Find where the given text appears and provide that cell's center as (x, y) coordinate. 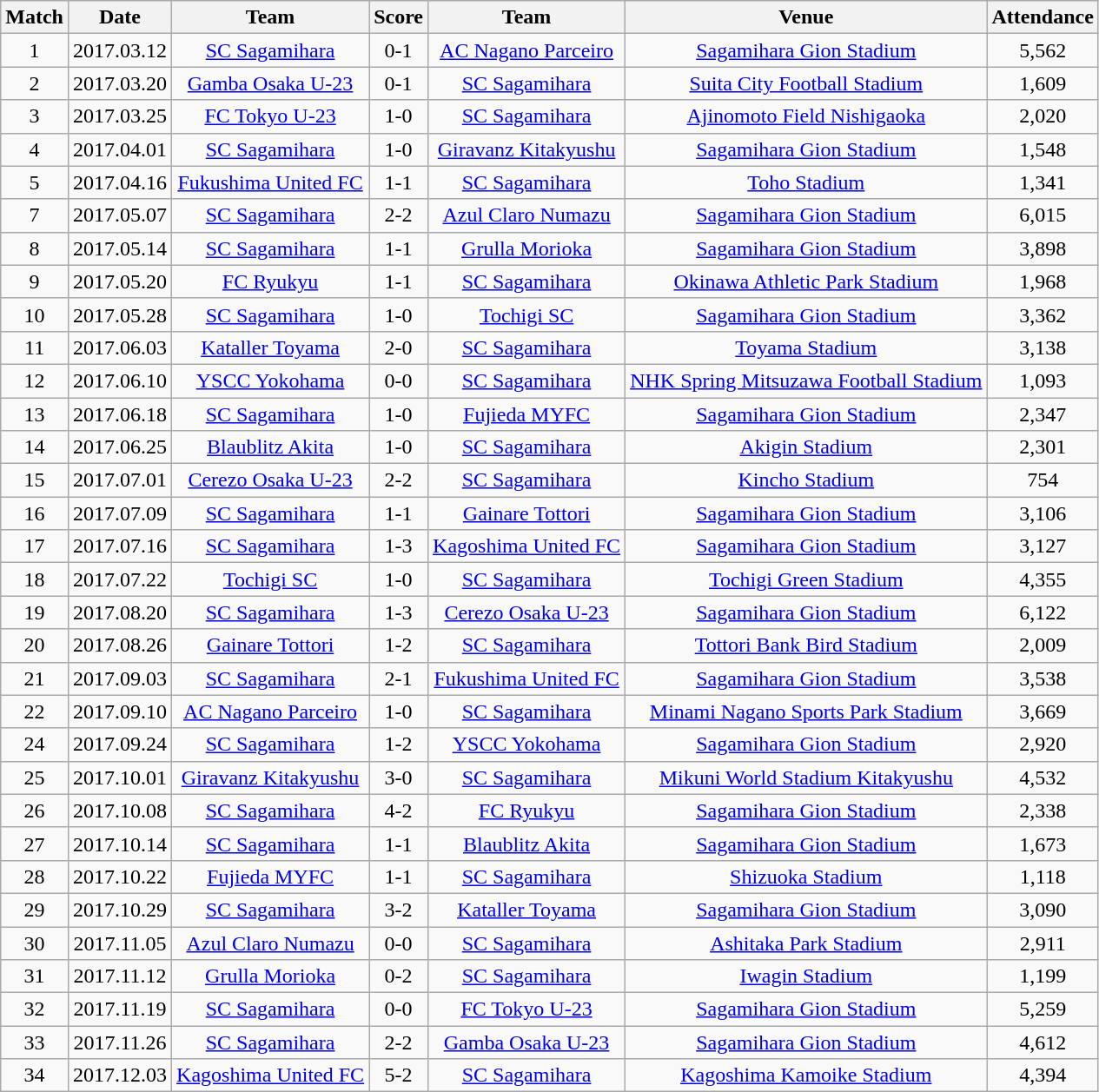
1,609 (1043, 83)
1,548 (1043, 149)
2017.09.03 (120, 678)
11 (35, 347)
8 (35, 248)
21 (35, 678)
2017.05.14 (120, 248)
18 (35, 579)
2017.12.03 (120, 1075)
24 (35, 745)
2017.06.18 (120, 414)
Tottori Bank Bird Stadium (806, 645)
28 (35, 877)
2017.03.25 (120, 116)
2017.08.26 (120, 645)
2-0 (399, 347)
4,394 (1043, 1075)
1,968 (1043, 281)
3,669 (1043, 711)
1 (35, 50)
30 (35, 943)
Tochigi Green Stadium (806, 579)
2,920 (1043, 745)
3,898 (1043, 248)
2017.07.22 (120, 579)
2,911 (1043, 943)
2017.04.16 (120, 182)
Mikuni World Stadium Kitakyushu (806, 778)
2,020 (1043, 116)
Venue (806, 17)
Kagoshima Kamoike Stadium (806, 1075)
10 (35, 314)
0-2 (399, 976)
5,259 (1043, 1009)
Okinawa Athletic Park Stadium (806, 281)
Ashitaka Park Stadium (806, 943)
3,127 (1043, 546)
1,118 (1043, 877)
32 (35, 1009)
16 (35, 513)
4,355 (1043, 579)
Kincho Stadium (806, 480)
2017.11.12 (120, 976)
Match (35, 17)
3,106 (1043, 513)
2017.03.12 (120, 50)
2017.05.20 (120, 281)
Shizuoka Stadium (806, 877)
2017.10.14 (120, 844)
2017.07.09 (120, 513)
2017.09.10 (120, 711)
31 (35, 976)
2017.05.07 (120, 215)
2,338 (1043, 811)
22 (35, 711)
2,009 (1043, 645)
2017.06.25 (120, 447)
3,090 (1043, 910)
2,347 (1043, 414)
2017.10.08 (120, 811)
4,532 (1043, 778)
1,673 (1043, 844)
5-2 (399, 1075)
12 (35, 381)
2017.07.01 (120, 480)
29 (35, 910)
2017.11.26 (120, 1042)
33 (35, 1042)
5,562 (1043, 50)
Ajinomoto Field Nishigaoka (806, 116)
3,138 (1043, 347)
Attendance (1043, 17)
17 (35, 546)
2 (35, 83)
2017.07.16 (120, 546)
2017.10.22 (120, 877)
Toyama Stadium (806, 347)
2017.06.03 (120, 347)
1,199 (1043, 976)
3,538 (1043, 678)
3,362 (1043, 314)
1,093 (1043, 381)
2017.05.28 (120, 314)
6,015 (1043, 215)
4 (35, 149)
4-2 (399, 811)
2017.09.24 (120, 745)
9 (35, 281)
2017.06.10 (120, 381)
2017.10.29 (120, 910)
4,612 (1043, 1042)
Date (120, 17)
Suita City Football Stadium (806, 83)
15 (35, 480)
6,122 (1043, 612)
26 (35, 811)
2017.03.20 (120, 83)
3-0 (399, 778)
19 (35, 612)
7 (35, 215)
Toho Stadium (806, 182)
27 (35, 844)
1,341 (1043, 182)
Akigin Stadium (806, 447)
34 (35, 1075)
2017.11.19 (120, 1009)
3-2 (399, 910)
2017.10.01 (120, 778)
2-1 (399, 678)
2,301 (1043, 447)
Iwagin Stadium (806, 976)
5 (35, 182)
13 (35, 414)
2017.08.20 (120, 612)
14 (35, 447)
2017.11.05 (120, 943)
NHK Spring Mitsuzawa Football Stadium (806, 381)
2017.04.01 (120, 149)
25 (35, 778)
Minami Nagano Sports Park Stadium (806, 711)
3 (35, 116)
754 (1043, 480)
Score (399, 17)
20 (35, 645)
